Pinpoint the cell where the given text exists, returning its [X, Y] midpoint coordinate. 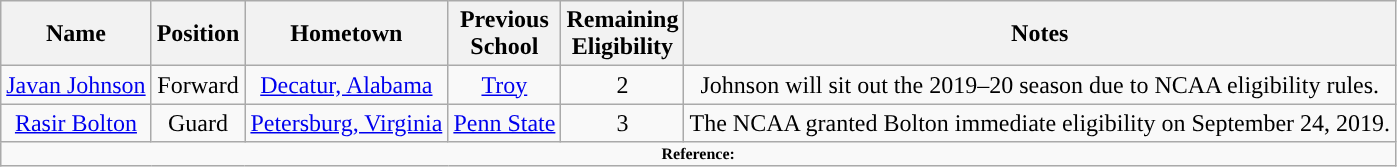
Name [76, 34]
Forward [198, 85]
PreviousSchool [504, 34]
Johnson will sit out the 2019–20 season due to NCAA eligibility rules. [1040, 85]
Notes [1040, 34]
Javan Johnson [76, 85]
Hometown [346, 34]
Rasir Bolton [76, 123]
Petersburg, Virginia [346, 123]
RemainingEligibility [622, 34]
Position [198, 34]
3 [622, 123]
The NCAA granted Bolton immediate eligibility on September 24, 2019. [1040, 123]
Decatur, Alabama [346, 85]
2 [622, 85]
Troy [504, 85]
Guard [198, 123]
Reference: [698, 154]
Penn State [504, 123]
